Locate the cell with the specified text and output its [X, Y] center coordinate. 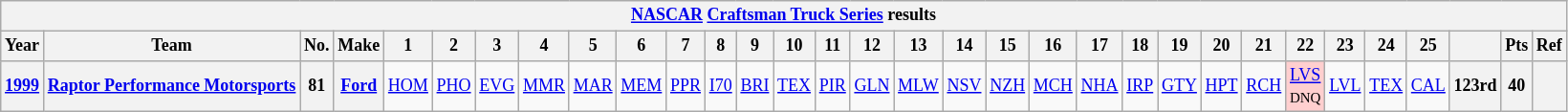
PIR [832, 86]
15 [1008, 46]
12 [872, 46]
2 [453, 46]
NASCAR Craftsman Truck Series results [784, 15]
IRP [1140, 86]
3 [497, 46]
20 [1222, 46]
MCH [1053, 86]
PHO [453, 86]
Make [359, 46]
CAL [1428, 86]
Year [23, 46]
MAR [593, 86]
4 [545, 46]
RCH [1264, 86]
19 [1180, 46]
7 [686, 46]
GTY [1180, 86]
MMR [545, 86]
25 [1428, 46]
18 [1140, 46]
21 [1264, 46]
24 [1386, 46]
13 [918, 46]
1 [409, 46]
81 [317, 86]
LVSDNQ [1306, 86]
Ford [359, 86]
Team [171, 46]
HOM [409, 86]
No. [317, 46]
17 [1100, 46]
MEM [642, 86]
8 [721, 46]
16 [1053, 46]
11 [832, 46]
22 [1306, 46]
10 [795, 46]
NHA [1100, 86]
123rd [1475, 86]
6 [642, 46]
I70 [721, 86]
5 [593, 46]
Ref [1549, 46]
Pts [1516, 46]
1999 [23, 86]
14 [964, 46]
BRI [755, 86]
NZH [1008, 86]
PPR [686, 86]
NSV [964, 86]
Raptor Performance Motorsports [171, 86]
9 [755, 46]
HPT [1222, 86]
23 [1345, 46]
MLW [918, 86]
GLN [872, 86]
40 [1516, 86]
LVL [1345, 86]
EVG [497, 86]
